Detect which cell encompasses the target text, then output its [X, Y] center coordinate. 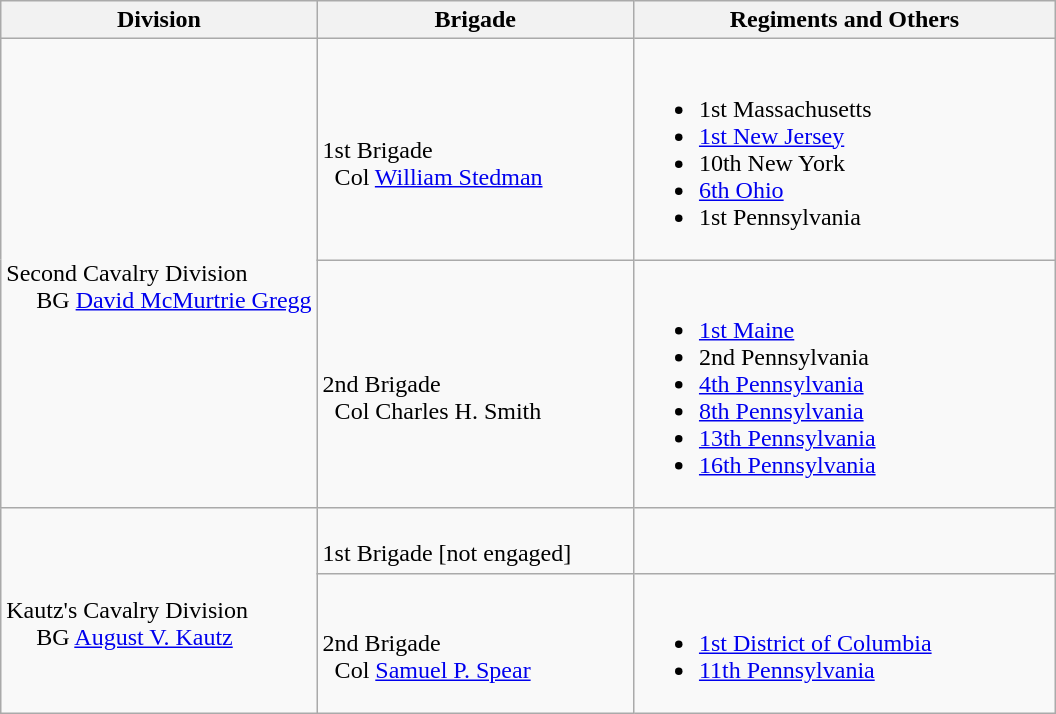
1st Maine2nd Pennsylvania4th Pennsylvania8th Pennsylvania13th Pennsylvania16th Pennsylvania [844, 384]
Brigade [475, 20]
1st District of Columbia11th Pennsylvania [844, 643]
Second Cavalry Division BG David McMurtrie Gregg [159, 274]
2nd Brigade Col Charles H. Smith [475, 384]
2nd Brigade Col Samuel P. Spear [475, 643]
1st Massachusetts1st New Jersey10th New York6th Ohio1st Pennsylvania [844, 150]
Regiments and Others [844, 20]
1st Brigade Col William Stedman [475, 150]
Division [159, 20]
Kautz's Cavalry Division BG August V. Kautz [159, 610]
1st Brigade [not engaged] [475, 540]
